Return the (x, y) coordinate for the center point of the cell that contains the specified text.  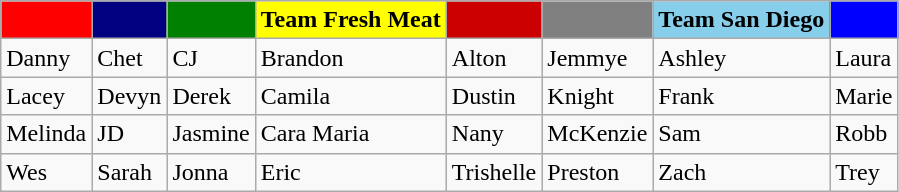
Jonna (211, 172)
McKenzie (598, 134)
Camila (350, 96)
Preston (598, 172)
Robb (864, 134)
Sam (742, 134)
Wes (46, 172)
JD (130, 134)
Zach (742, 172)
Alton (494, 58)
Trey (864, 172)
Jemmye (598, 58)
Team Fresh Meat (350, 20)
Lacey (46, 96)
Knight (598, 96)
Chet (130, 58)
Team San Diego (742, 20)
Cara Maria (350, 134)
Melinda (46, 134)
Laura (864, 58)
Derek (211, 96)
Ashley (742, 58)
CJ (211, 58)
Dustin (494, 96)
Jasmine (211, 134)
Brandon (350, 58)
Eric (350, 172)
Nany (494, 134)
Sarah (130, 172)
Frank (742, 96)
Marie (864, 96)
Devyn (130, 96)
Danny (46, 58)
Trishelle (494, 172)
